For the text-containing cell, return its midpoint in [X, Y] coordinate format. 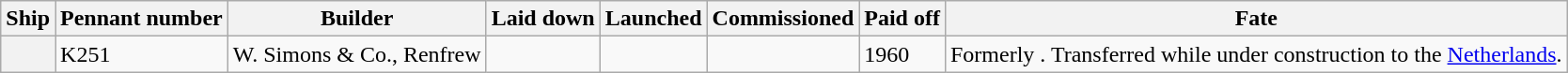
Commissioned [783, 19]
Paid off [902, 19]
Pennant number [142, 19]
Formerly . Transferred while under construction to the Netherlands. [1256, 54]
1960 [902, 54]
Launched [653, 19]
Ship [28, 19]
W. Simons & Co., Renfrew [357, 54]
Builder [357, 19]
Laid down [543, 19]
K251 [142, 54]
Fate [1256, 19]
